Scan for the cell matching the given text and deliver its [X, Y] coordinate at center. 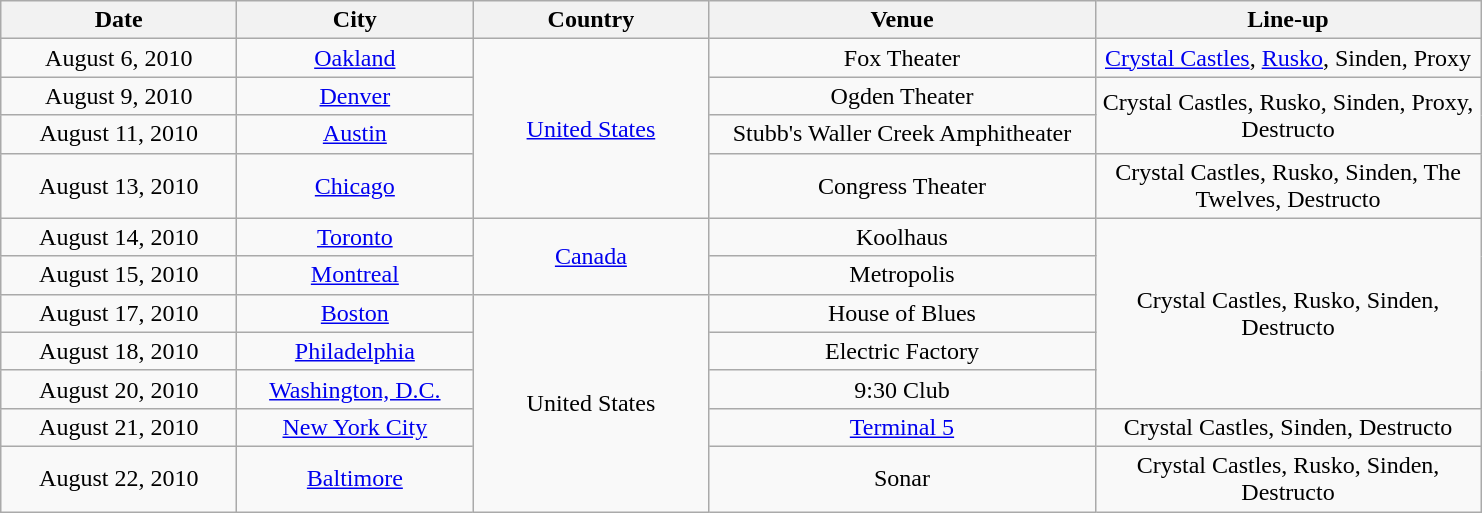
August 22, 2010 [119, 478]
August 18, 2010 [119, 351]
Crystal Castles, Rusko, Sinden, Proxy, Destructo [1288, 115]
Chicago [355, 186]
August 20, 2010 [119, 389]
Fox Theater [902, 58]
Boston [355, 313]
Crystal Castles, Rusko, Sinden, The Twelves, Destructo [1288, 186]
August 15, 2010 [119, 275]
Date [119, 20]
August 9, 2010 [119, 96]
Denver [355, 96]
August 11, 2010 [119, 134]
Sonar [902, 478]
Baltimore [355, 478]
House of Blues [902, 313]
Electric Factory [902, 351]
Austin [355, 134]
9:30 Club [902, 389]
Metropolis [902, 275]
Country [591, 20]
Stubb's Waller Creek Amphitheater [902, 134]
August 6, 2010 [119, 58]
New York City [355, 427]
August 21, 2010 [119, 427]
City [355, 20]
Ogden Theater [902, 96]
Crystal Castles, Sinden, Destructo [1288, 427]
Crystal Castles, Rusko, Sinden, Proxy [1288, 58]
Oakland [355, 58]
Koolhaus [902, 237]
Toronto [355, 237]
Congress Theater [902, 186]
August 17, 2010 [119, 313]
Washington, D.C. [355, 389]
August 13, 2010 [119, 186]
Terminal 5 [902, 427]
Line-up [1288, 20]
Montreal [355, 275]
August 14, 2010 [119, 237]
Philadelphia [355, 351]
Canada [591, 256]
Venue [902, 20]
